For the text-containing cell, return its midpoint in (x, y) coordinate format. 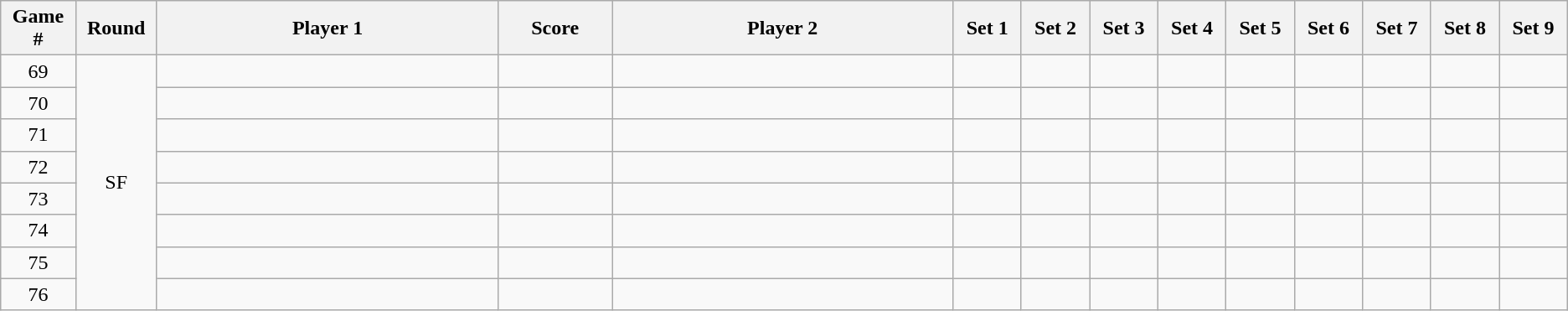
SF (116, 183)
Set 5 (1260, 29)
Set 7 (1397, 29)
74 (39, 231)
Score (555, 29)
69 (39, 71)
Set 8 (1464, 29)
Set 9 (1534, 29)
Set 4 (1191, 29)
70 (39, 103)
Set 6 (1328, 29)
Game # (39, 29)
Set 1 (987, 29)
73 (39, 199)
71 (39, 135)
76 (39, 294)
Round (116, 29)
Set 3 (1124, 29)
Set 2 (1055, 29)
Player 2 (782, 29)
72 (39, 167)
Player 1 (327, 29)
75 (39, 262)
